From the cell containing the given text, extract its center point as (X, Y) coordinate. 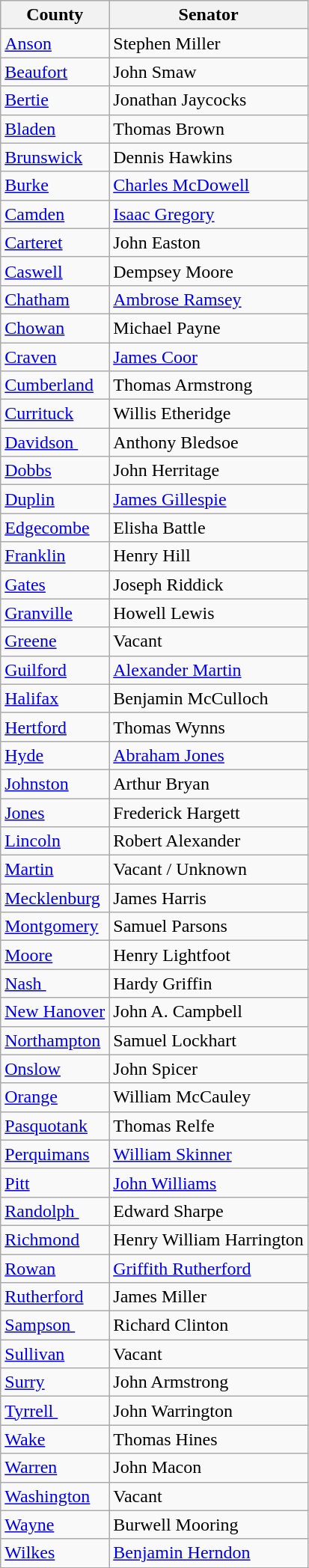
William Skinner (209, 1154)
John Smaw (209, 72)
Howell Lewis (209, 613)
Samuel Lockhart (209, 1040)
Henry Lightfoot (209, 955)
Wilkes (55, 1553)
Hertford (55, 727)
Pasquotank (55, 1126)
Bladen (55, 129)
Montgomery (55, 927)
Anthony Bledsoe (209, 442)
Lincoln (55, 841)
Rutherford (55, 1297)
Johnston (55, 784)
James Harris (209, 898)
Bertie (55, 100)
Charles McDowell (209, 186)
Alexander Martin (209, 670)
Hyde (55, 755)
Willis Etheridge (209, 414)
John Armstrong (209, 1382)
Michael Payne (209, 328)
Vacant / Unknown (209, 870)
Griffith Rutherford (209, 1269)
Warren (55, 1468)
County (55, 15)
John Williams (209, 1183)
Carteret (55, 242)
Sampson (55, 1326)
Benjamin Herndon (209, 1553)
Henry Hill (209, 556)
James Gillespie (209, 499)
Wake (55, 1439)
Martin (55, 870)
John A. Campbell (209, 1012)
Ambrose Ramsey (209, 299)
Thomas Brown (209, 129)
Thomas Relfe (209, 1126)
Frederick Hargett (209, 812)
Moore (55, 955)
Richmond (55, 1239)
Northampton (55, 1040)
Jonathan Jaycocks (209, 100)
Jones (55, 812)
Abraham Jones (209, 755)
Isaac Gregory (209, 214)
Joseph Riddick (209, 585)
Edward Sharpe (209, 1211)
Greene (55, 641)
Dennis Hawkins (209, 157)
Hardy Griffin (209, 983)
Rowan (55, 1269)
Craven (55, 357)
Benjamin McCulloch (209, 698)
Franklin (55, 556)
John Spicer (209, 1069)
Guilford (55, 670)
John Easton (209, 242)
Burwell Mooring (209, 1525)
Davidson (55, 442)
Camden (55, 214)
Dobbs (55, 471)
Surry (55, 1382)
Robert Alexander (209, 841)
Duplin (55, 499)
John Macon (209, 1468)
Dempsey Moore (209, 271)
James Miller (209, 1297)
Arthur Bryan (209, 784)
Henry William Harrington (209, 1239)
Samuel Parsons (209, 927)
Halifax (55, 698)
Richard Clinton (209, 1326)
Onslow (55, 1069)
Orange (55, 1097)
Washington (55, 1496)
Caswell (55, 271)
Burke (55, 186)
Anson (55, 43)
Chowan (55, 328)
Wayne (55, 1525)
Chatham (55, 299)
Edgecombe (55, 528)
Beaufort (55, 72)
Perquimans (55, 1154)
Senator (209, 15)
Stephen Miller (209, 43)
Sullivan (55, 1354)
Cumberland (55, 385)
John Warrington (209, 1411)
Tyrrell (55, 1411)
James Coor (209, 357)
Pitt (55, 1183)
Thomas Hines (209, 1439)
Nash (55, 983)
Brunswick (55, 157)
Granville (55, 613)
Gates (55, 585)
John Herritage (209, 471)
New Hanover (55, 1012)
Elisha Battle (209, 528)
Thomas Armstrong (209, 385)
Mecklenburg (55, 898)
William McCauley (209, 1097)
Thomas Wynns (209, 727)
Randolph (55, 1211)
Currituck (55, 414)
